Provide the (X, Y) coordinate of the cell's center where the given text is located.  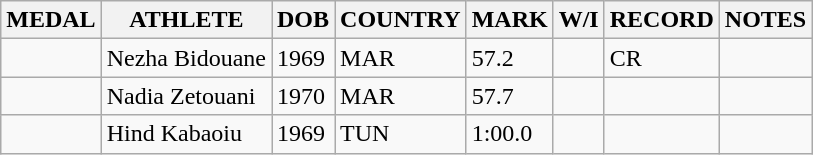
W/I (578, 20)
ATHLETE (186, 20)
57.7 (510, 96)
NOTES (765, 20)
TUN (401, 134)
Nezha Bidouane (186, 58)
57.2 (510, 58)
MEDAL (51, 20)
1970 (304, 96)
COUNTRY (401, 20)
MARK (510, 20)
DOB (304, 20)
Hind Kabaoiu (186, 134)
Nadia Zetouani (186, 96)
1:00.0 (510, 134)
RECORD (662, 20)
CR (662, 58)
